Scan for the cell matching the given text and deliver its [X, Y] coordinate at center. 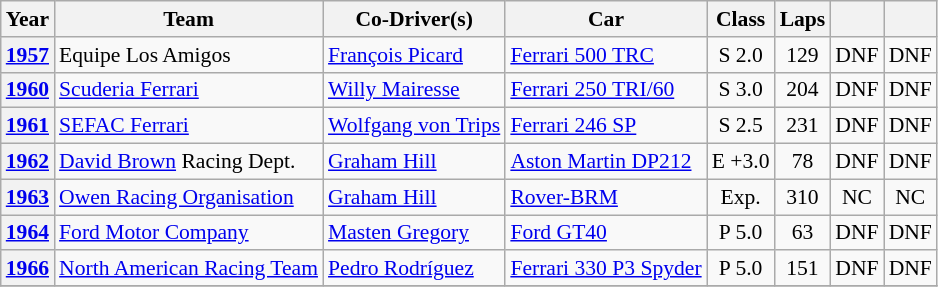
Ferrari 246 SP [606, 126]
Class [741, 19]
S 2.5 [741, 126]
Ferrari 330 P3 Spyder [606, 269]
Willy Mairesse [414, 90]
SEFAC Ferrari [188, 126]
204 [803, 90]
Equipe Los Amigos [188, 55]
S 3.0 [741, 90]
Owen Racing Organisation [188, 197]
Ferrari 250 TRI/60 [606, 90]
1962 [28, 162]
Laps [803, 19]
Ferrari 500 TRC [606, 55]
Pedro Rodríguez [414, 269]
Exp. [741, 197]
310 [803, 197]
1961 [28, 126]
Team [188, 19]
Aston Martin DP212 [606, 162]
Masten Gregory [414, 233]
Year [28, 19]
78 [803, 162]
François Picard [414, 55]
Co-Driver(s) [414, 19]
Wolfgang von Trips [414, 126]
1960 [28, 90]
E +3.0 [741, 162]
David Brown Racing Dept. [188, 162]
Ford Motor Company [188, 233]
63 [803, 233]
Ford GT40 [606, 233]
Car [606, 19]
Rover-BRM [606, 197]
Scuderia Ferrari [188, 90]
North American Racing Team [188, 269]
S 2.0 [741, 55]
231 [803, 126]
1963 [28, 197]
151 [803, 269]
1966 [28, 269]
1957 [28, 55]
1964 [28, 233]
129 [803, 55]
